From the cell containing the given text, extract its center point as [X, Y] coordinate. 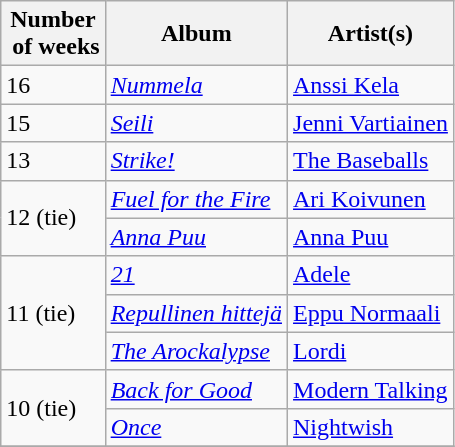
The Arockalypse [196, 351]
16 [53, 85]
Jenni Vartiainen [371, 123]
Fuel for the Fire [196, 199]
Nummela [196, 85]
Lordi [371, 351]
21 [196, 275]
10 (tie) [53, 408]
Modern Talking [371, 389]
The Baseballs [371, 161]
Back for Good [196, 389]
Seili [196, 123]
Repullinen hittejä [196, 313]
11 (tie) [53, 313]
Once [196, 427]
Eppu Normaali [371, 313]
Strike! [196, 161]
Artist(s) [371, 34]
12 (tie) [53, 218]
13 [53, 161]
Anssi Kela [371, 85]
Ari Koivunen [371, 199]
Number of weeks [53, 34]
15 [53, 123]
Nightwish [371, 427]
Album [196, 34]
Adele [371, 275]
